Output the (X, Y) coordinate of the center of the cell containing the given text.  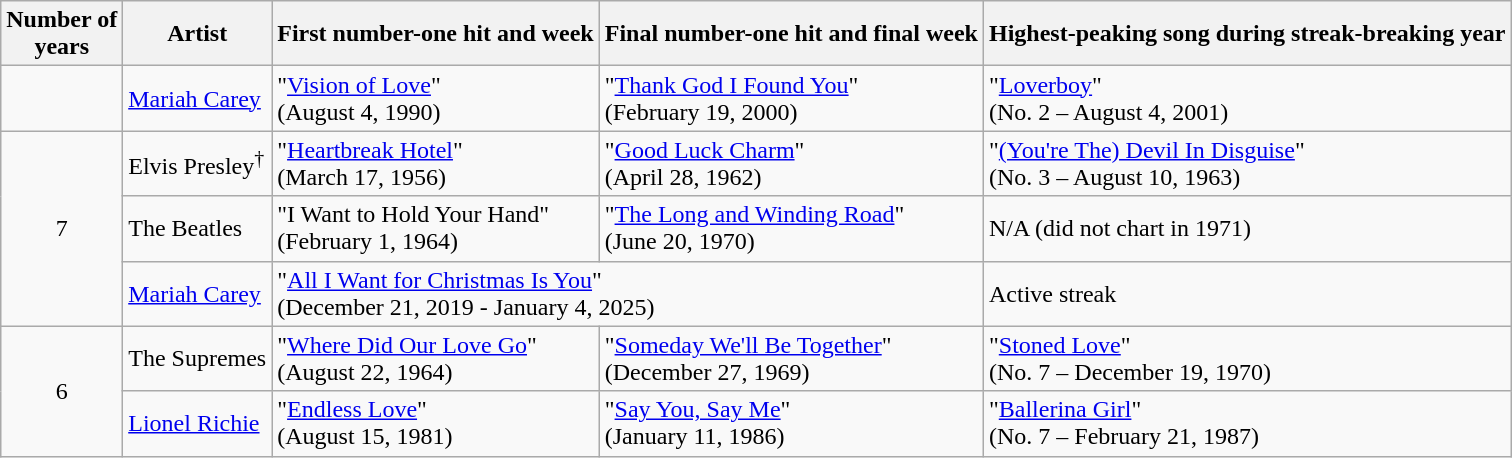
Active streak (1247, 294)
"I Want to Hold Your Hand" (February 1, 1964) (436, 228)
Final number-one hit and final week (791, 34)
The Supremes (198, 358)
"(You're The) Devil In Disguise" (No. 3 – August 10, 1963) (1247, 164)
"Endless Love" (August 15, 1981) (436, 424)
"Vision of Love" (August 4, 1990) (436, 98)
Lionel Richie (198, 424)
"Good Luck Charm" (April 28, 1962) (791, 164)
7 (62, 228)
"Ballerina Girl" (No. 7 – February 21, 1987) (1247, 424)
"The Long and Winding Road" (June 20, 1970) (791, 228)
"Stoned Love" (No. 7 – December 19, 1970) (1247, 358)
"All I Want for Christmas Is You" (December 21, 2019 - January 4, 2025) (628, 294)
The Beatles (198, 228)
6 (62, 391)
"Where Did Our Love Go" (August 22, 1964) (436, 358)
Highest-peaking song during streak-breaking year (1247, 34)
N/A (did not chart in 1971) (1247, 228)
First number-one hit and week (436, 34)
"Thank God I Found You" (February 19, 2000) (791, 98)
Number of years (62, 34)
Elvis Presley† (198, 164)
"Someday We'll Be Together" (December 27, 1969) (791, 358)
"Loverboy" (No. 2 – August 4, 2001) (1247, 98)
"Say You, Say Me" (January 11, 1986) (791, 424)
Artist (198, 34)
"Heartbreak Hotel" (March 17, 1956) (436, 164)
